Return (x, y) of the center of cell containing provided text 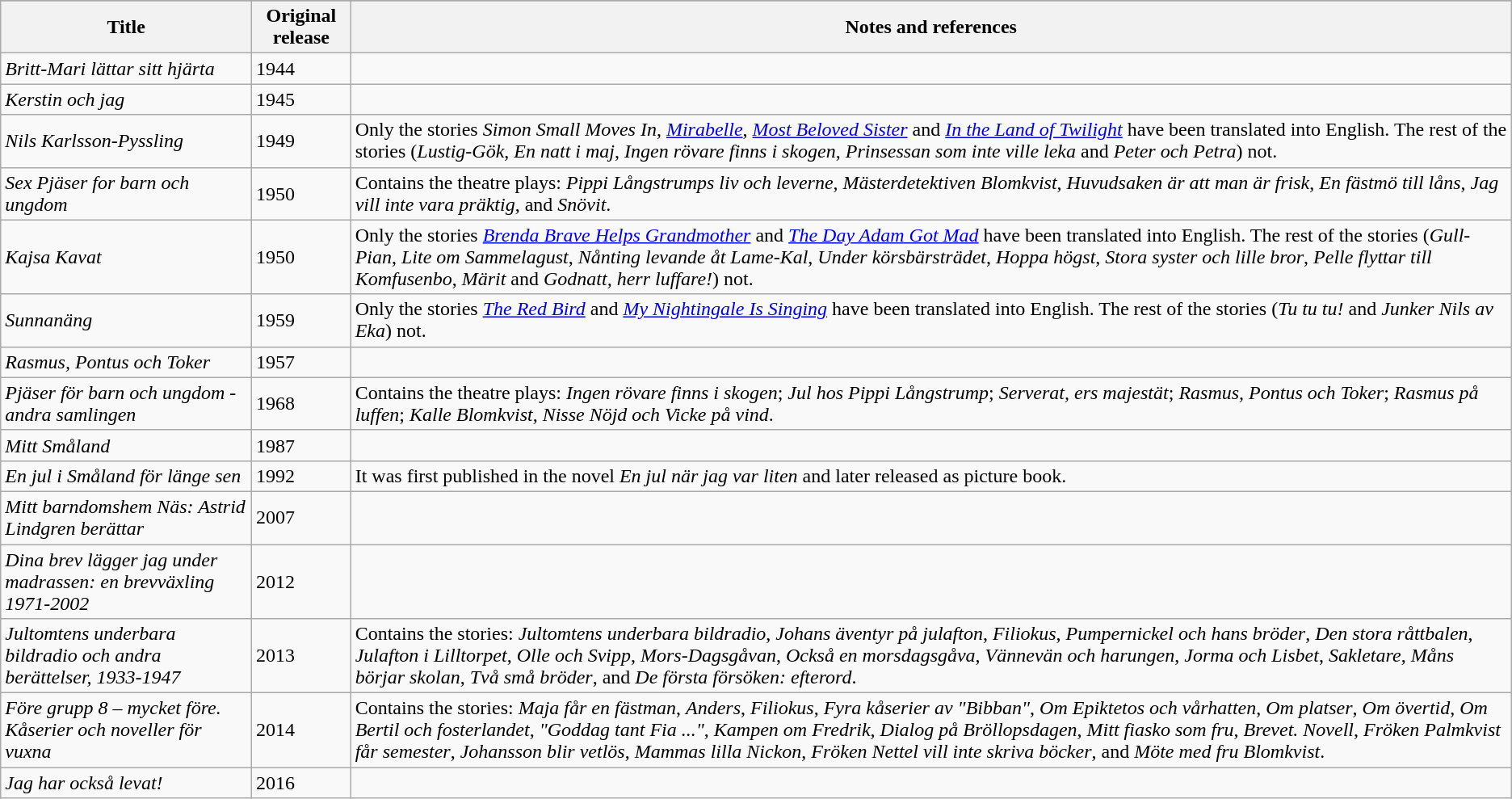
2016 (302, 783)
Jultomtens underbara bildradio och andra berättelser, 1933-1947 (126, 656)
Kajsa Kavat (126, 257)
Title (126, 27)
1944 (302, 69)
Mitt barndomshem Näs: Astrid Lindgren berättar (126, 517)
2012 (302, 582)
Pjäser för barn och ungdom - andra samlingen (126, 404)
Notes and references (930, 27)
1968 (302, 404)
Dina brev lägger jag under madrassen: en brevväxling 1971-2002 (126, 582)
Sunnanäng (126, 320)
2007 (302, 517)
2014 (302, 730)
1957 (302, 362)
1987 (302, 445)
Före grupp 8 – mycket före. Kåserier och noveller för vuxna (126, 730)
Jag har också levat! (126, 783)
It was first published in the novel En jul när jag var liten and later released as picture book. (930, 476)
1992 (302, 476)
Sex Pjäser for barn och ungdom (126, 194)
2013 (302, 656)
1949 (302, 141)
1959 (302, 320)
1945 (302, 99)
Rasmus, Pontus och Toker (126, 362)
Kerstin och jag (126, 99)
Nils Karlsson-Pyssling (126, 141)
Britt-Mari lättar sitt hjärta (126, 69)
Mitt Småland (126, 445)
Original release (302, 27)
En jul i Småland för länge sen (126, 476)
